Scan for the cell matching the given text and deliver its (x, y) coordinate at center. 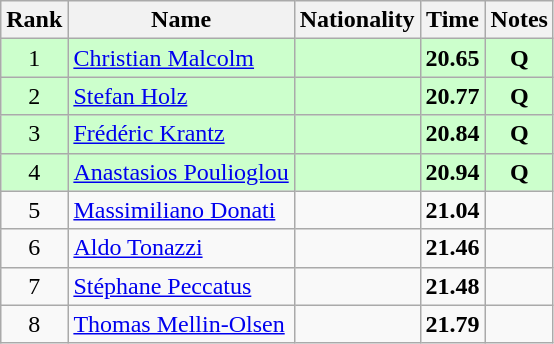
20.94 (452, 172)
4 (34, 172)
Time (452, 20)
20.77 (452, 96)
Frédéric Krantz (181, 134)
Massimiliano Donati (181, 210)
Christian Malcolm (181, 58)
Name (181, 20)
21.48 (452, 286)
Stéphane Peccatus (181, 286)
20.65 (452, 58)
21.04 (452, 210)
5 (34, 210)
7 (34, 286)
Stefan Holz (181, 96)
Nationality (357, 20)
21.79 (452, 324)
Thomas Mellin-Olsen (181, 324)
1 (34, 58)
Rank (34, 20)
Aldo Tonazzi (181, 248)
Notes (519, 20)
Anastasios Poulioglou (181, 172)
20.84 (452, 134)
3 (34, 134)
21.46 (452, 248)
2 (34, 96)
8 (34, 324)
6 (34, 248)
